From the cell containing the given text, extract its center point as (x, y) coordinate. 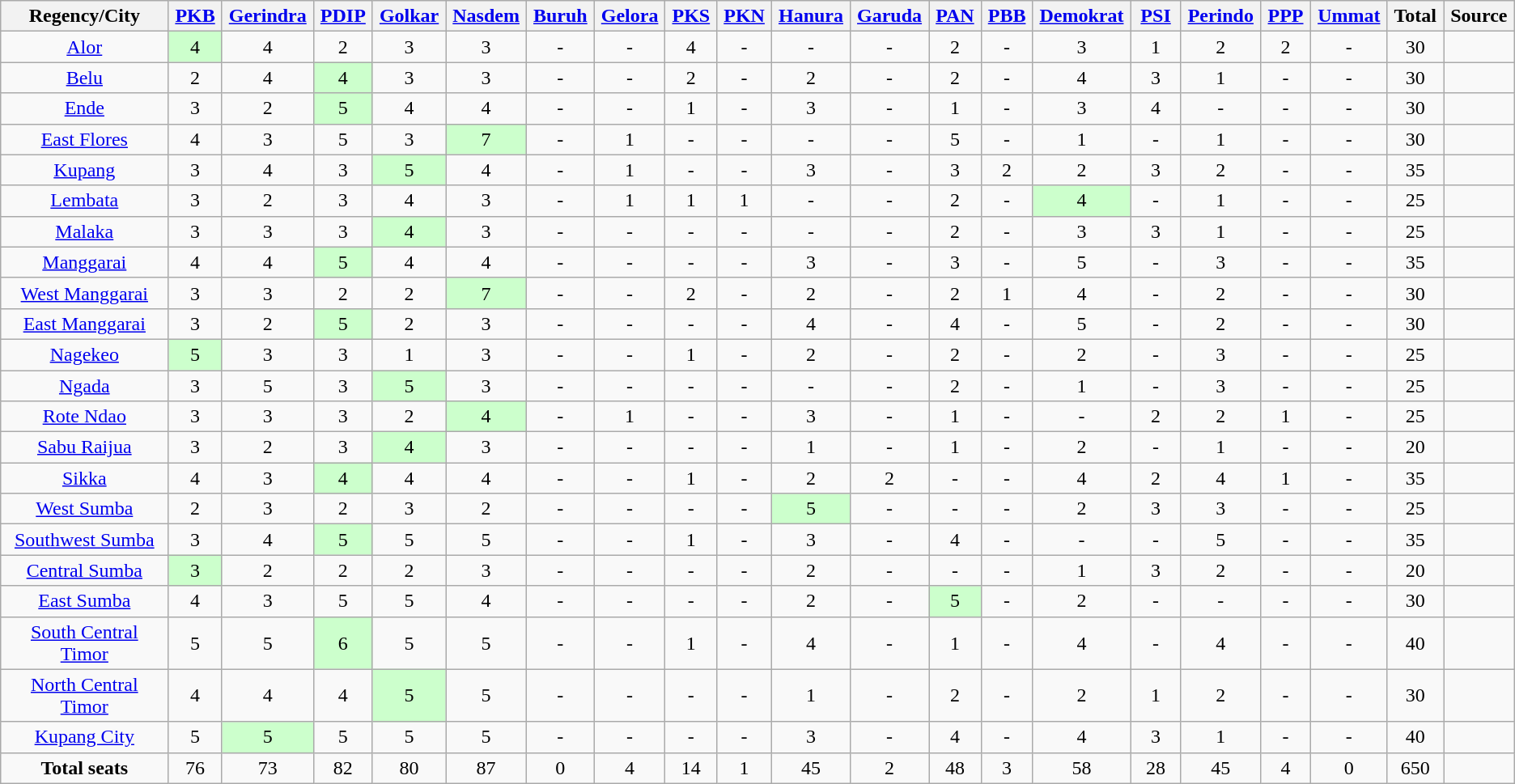
West Manggarai (84, 293)
Manggarai (84, 262)
Gelora (630, 16)
East Sumba (84, 601)
Garuda (890, 16)
28 (1156, 768)
Golkar (409, 16)
Sikka (84, 478)
14 (691, 768)
Buruh (560, 16)
Kupang City (84, 737)
82 (343, 768)
Rote Ndao (84, 417)
Sabu Raijua (84, 447)
PBB (1007, 16)
PKN (745, 16)
West Sumba (84, 509)
PAN (955, 16)
Regency/City (84, 16)
PDIP (343, 16)
South Central Timor (84, 642)
PKB (195, 16)
Belu (84, 78)
Nagekeo (84, 354)
Total (1415, 16)
Hanura (811, 16)
650 (1415, 768)
PPP (1285, 16)
Lembata (84, 201)
Nasdem (486, 16)
Southwest Sumba (84, 540)
Central Sumba (84, 570)
Ende (84, 108)
North Central Timor (84, 696)
Gerindra (267, 16)
Source (1479, 16)
Perindo (1220, 16)
PKS (691, 16)
Alor (84, 47)
East Manggarai (84, 324)
80 (409, 768)
Demokrat (1081, 16)
6 (343, 642)
East Flores (84, 139)
Ummat (1349, 16)
PSI (1156, 16)
Kupang (84, 170)
76 (195, 768)
Ngada (84, 386)
87 (486, 768)
Total seats (84, 768)
73 (267, 768)
48 (955, 768)
Malaka (84, 231)
58 (1081, 768)
